Pinpoint the cell where the given text exists, returning its (x, y) midpoint coordinate. 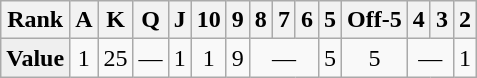
K (116, 20)
25 (116, 58)
Rank (36, 20)
Off-5 (375, 20)
7 (284, 20)
4 (418, 20)
3 (442, 20)
10 (208, 20)
Value (36, 58)
J (180, 20)
6 (306, 20)
2 (464, 20)
8 (260, 20)
Q (150, 20)
A (84, 20)
